From the cell containing the given text, extract its center point as [X, Y] coordinate. 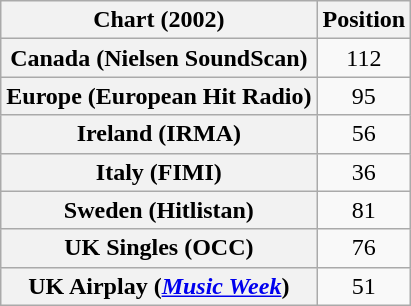
Position [364, 20]
Canada (Nielsen SoundScan) [159, 58]
56 [364, 134]
95 [364, 96]
UK Singles (OCC) [159, 248]
51 [364, 286]
36 [364, 172]
112 [364, 58]
Italy (FIMI) [159, 172]
Sweden (Hitlistan) [159, 210]
81 [364, 210]
Europe (European Hit Radio) [159, 96]
Chart (2002) [159, 20]
UK Airplay (Music Week) [159, 286]
76 [364, 248]
Ireland (IRMA) [159, 134]
